Search for the cell housing the specified text and yield its [X, Y] center coordinate. 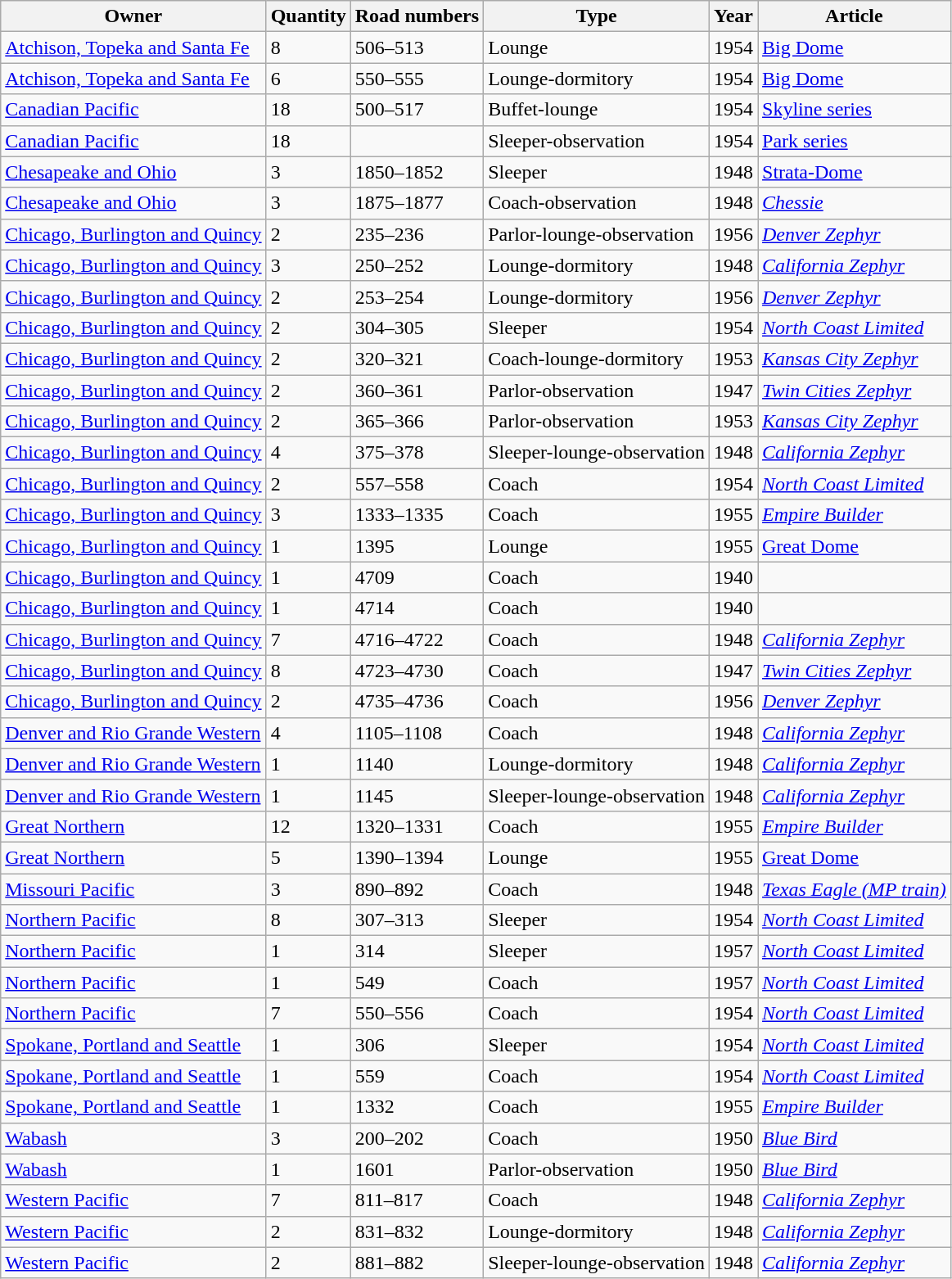
1601 [417, 1169]
1875–1877 [417, 203]
4709 [417, 577]
375–378 [417, 453]
559 [417, 1076]
1333–1335 [417, 515]
Owner [133, 16]
5 [308, 857]
Article [855, 16]
1850–1852 [417, 172]
Year [733, 16]
365–366 [417, 422]
306 [417, 1045]
Buffet-lounge [597, 110]
811–817 [417, 1200]
Texas Eagle (MP train) [855, 888]
550–556 [417, 1014]
Coach-observation [597, 203]
360–361 [417, 391]
1390–1394 [417, 857]
307–313 [417, 920]
1145 [417, 795]
200–202 [417, 1138]
1332 [417, 1107]
235–236 [417, 234]
Missouri Pacific [133, 888]
Sleeper-observation [597, 141]
549 [417, 983]
4716–4722 [417, 639]
304–305 [417, 328]
Quantity [308, 16]
Road numbers [417, 16]
250–252 [417, 265]
Chessie [855, 203]
4735–4736 [417, 702]
557–558 [417, 484]
881–882 [417, 1263]
4714 [417, 608]
Parlor-lounge-observation [597, 234]
1140 [417, 764]
550–555 [417, 79]
1320–1331 [417, 826]
320–321 [417, 359]
Skyline series [855, 110]
6 [308, 79]
253–254 [417, 296]
1105–1108 [417, 733]
890–892 [417, 888]
1395 [417, 546]
Coach-lounge-dormitory [597, 359]
4723–4730 [417, 671]
500–517 [417, 110]
Type [597, 16]
12 [308, 826]
Park series [855, 141]
Strata-Dome [855, 172]
506–513 [417, 47]
314 [417, 951]
831–832 [417, 1232]
